Provide the [x, y] coordinate of the cell's center where the given text is located.  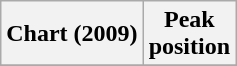
Chart (2009) [72, 34]
Peakposition [189, 34]
